Detect which cell encompasses the target text, then output its [X, Y] center coordinate. 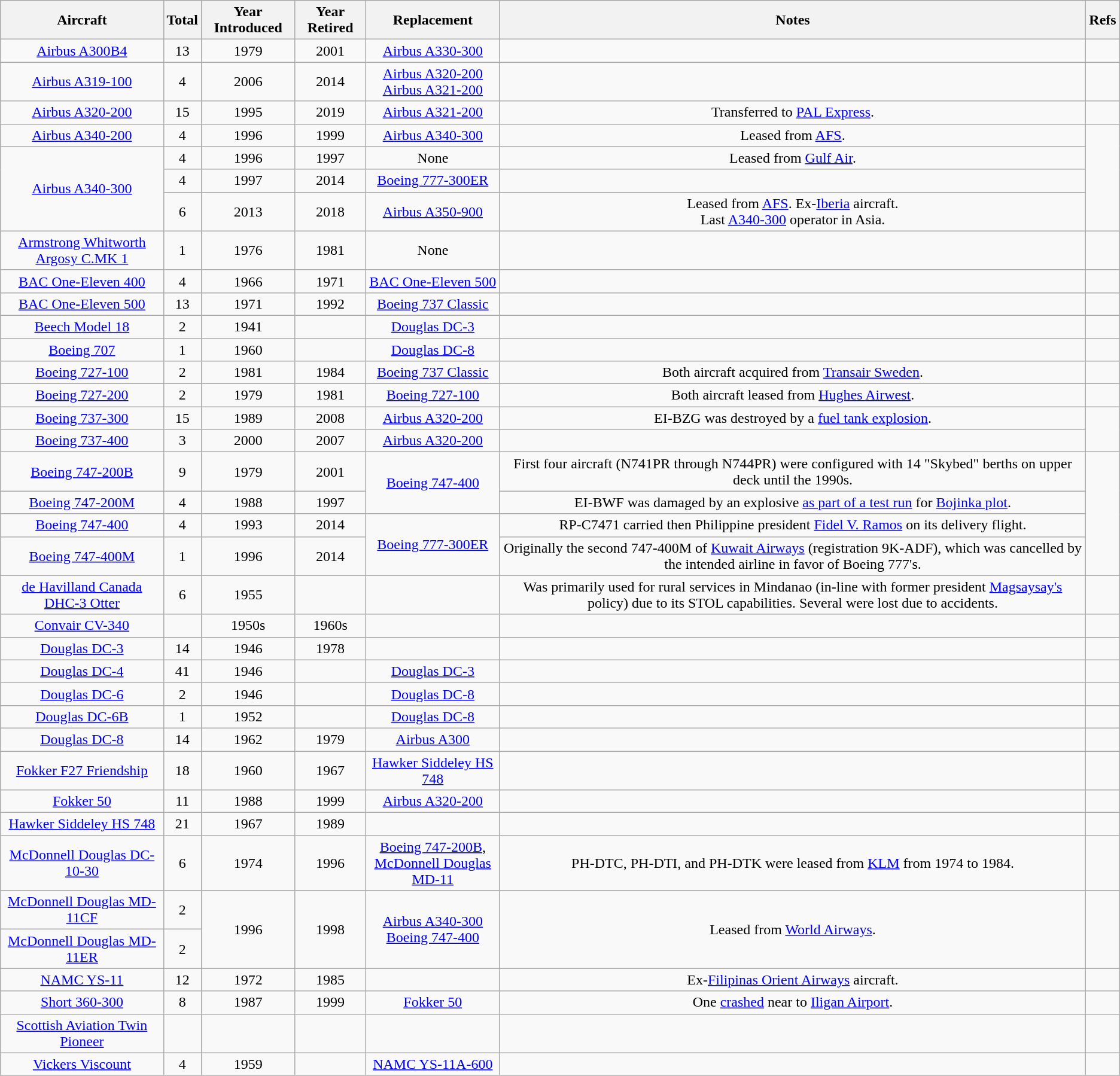
NAMC YS-11 [82, 980]
1992 [330, 304]
RP-C7471 carried then Philippine president Fidel V. Ramos on its delivery flight. [793, 525]
Boeing 747-400M [82, 556]
Douglas DC-6 [82, 694]
1972 [248, 980]
1978 [330, 648]
Boeing 727-200 [82, 395]
Scottish Aviation Twin Pioneer [82, 1034]
1966 [248, 281]
One crashed near to Iligan Airport. [793, 1002]
1993 [248, 525]
BAC One-Eleven 400 [82, 281]
Boeing 747-200B, McDonnell Douglas MD-11 [433, 863]
Year Retired [330, 20]
McDonnell Douglas MD-11ER [82, 949]
1952 [248, 717]
Leased from World Airways. [793, 929]
Airbus A321-200 [433, 112]
Boeing 737-400 [82, 441]
9 [182, 471]
41 [182, 671]
EI-BZG was destroyed by a fuel tank explosion. [793, 418]
12 [182, 980]
Airbus A350-900 [433, 212]
Notes [793, 20]
Year Introduced [248, 20]
1941 [248, 327]
1998 [330, 929]
8 [182, 1002]
Armstrong Whitworth Argosy C.MK 1 [82, 250]
NAMC YS-11A-600 [433, 1064]
2006 [248, 81]
18 [182, 770]
Convair CV-340 [82, 626]
Airbus A340-300Boeing 747-400 [433, 929]
1959 [248, 1064]
Boeing 747-200B [82, 471]
Douglas DC-4 [82, 671]
1987 [248, 1002]
Boeing 737-300 [82, 418]
2008 [330, 418]
First four aircraft (N741PR through N744PR) were configured with 14 "Skybed" berths on upper deck until the 1990s. [793, 471]
Douglas DC-6B [82, 717]
McDonnell Douglas DC-10-30 [82, 863]
Airbus A340-200 [82, 135]
Transferred to PAL Express. [793, 112]
1962 [248, 739]
21 [182, 824]
1955 [248, 595]
Fokker F27 Friendship [82, 770]
1985 [330, 980]
Leased from AFS. [793, 135]
Airbus A320-200Airbus A321-200 [433, 81]
Replacement [433, 20]
Originally the second 747-400M of Kuwait Airways (registration 9K-ADF), which was cancelled by the intended airline in favor of Boeing 777's. [793, 556]
1960s [330, 626]
Refs [1103, 20]
2018 [330, 212]
Airbus A319-100 [82, 81]
Boeing 707 [82, 350]
McDonnell Douglas MD-11CF [82, 910]
Airbus A300 [433, 739]
2013 [248, 212]
2007 [330, 441]
3 [182, 441]
Short 360-300 [82, 1002]
1995 [248, 112]
Leased from AFS. Ex-Iberia aircraft.Last A340-300 operator in Asia. [793, 212]
Leased from Gulf Air. [793, 158]
Beech Model 18 [82, 327]
1984 [330, 373]
de Havilland Canada DHC-3 Otter [82, 595]
Both aircraft leased from Hughes Airwest. [793, 395]
PH-DTC, PH-DTI, and PH-DTK were leased from KLM from 1974 to 1984. [793, 863]
11 [182, 801]
2019 [330, 112]
1950s [248, 626]
Airbus A330-300 [433, 51]
1974 [248, 863]
1976 [248, 250]
EI-BWF was damaged by an explosive as part of a test run for Bojinka plot. [793, 502]
Total [182, 20]
Aircraft [82, 20]
Both aircraft acquired from Transair Sweden. [793, 373]
Ex-Filipinas Orient Airways aircraft. [793, 980]
2000 [248, 441]
Airbus A300B4 [82, 51]
Vickers Viscount [82, 1064]
Boeing 747-200M [82, 502]
